Scan for the cell matching the given text and deliver its (x, y) coordinate at center. 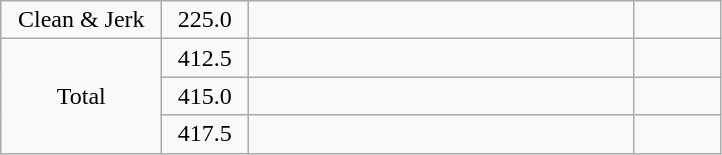
415.0 (205, 96)
412.5 (205, 58)
417.5 (205, 134)
225.0 (205, 20)
Clean & Jerk (82, 20)
Total (82, 96)
